Pinpoint the cell where the given text exists, returning its (X, Y) midpoint coordinate. 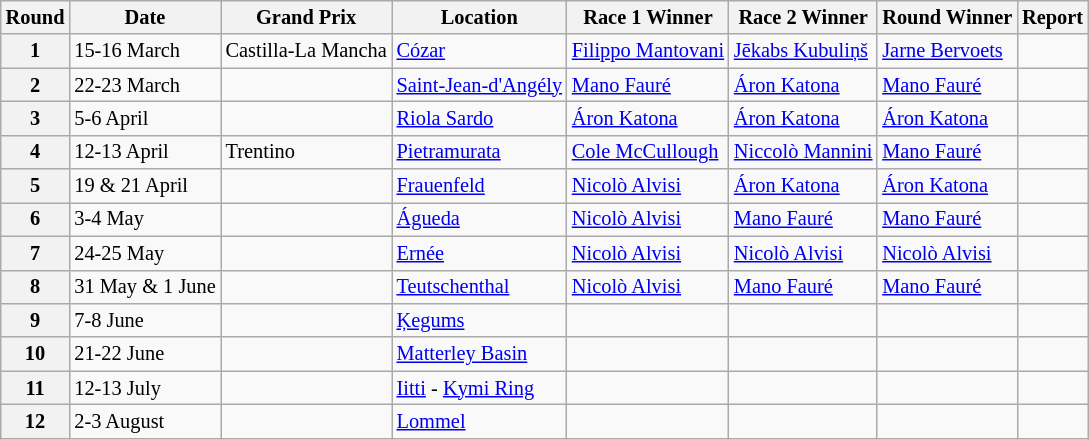
9 (36, 320)
Jēkabs Kubuliņš (803, 51)
2-3 August (144, 421)
Lommel (480, 421)
Race 2 Winner (803, 17)
Date (144, 17)
Teutschenthal (480, 287)
10 (36, 354)
Ķegums (480, 320)
Race 1 Winner (648, 17)
31 May & 1 June (144, 287)
Águeda (480, 219)
Iitti - Kymi Ring (480, 388)
Riola Sardo (480, 118)
Report (1052, 17)
5-6 April (144, 118)
3 (36, 118)
8 (36, 287)
Round (36, 17)
11 (36, 388)
Filippo Mantovani (648, 51)
Matterley Basin (480, 354)
1 (36, 51)
Saint-Jean-d'Angély (480, 85)
Grand Prix (306, 17)
Castilla-La Mancha (306, 51)
4 (36, 152)
Location (480, 17)
12 (36, 421)
6 (36, 219)
12-13 July (144, 388)
12-13 April (144, 152)
19 & 21 April (144, 186)
5 (36, 186)
Jarne Bervoets (947, 51)
24-25 May (144, 253)
Trentino (306, 152)
Niccolò Mannini (803, 152)
Round Winner (947, 17)
3-4 May (144, 219)
7 (36, 253)
22-23 March (144, 85)
Pietramurata (480, 152)
Cole McCullough (648, 152)
2 (36, 85)
Ernée (480, 253)
Frauenfeld (480, 186)
7-8 June (144, 320)
15-16 March (144, 51)
21-22 June (144, 354)
Cózar (480, 51)
